Pinpoint the cell where the given text exists, returning its (X, Y) midpoint coordinate. 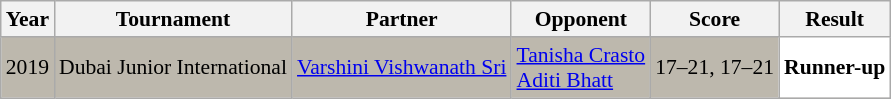
Partner (402, 19)
Tournament (173, 19)
Tanisha Crasto Aditi Bhatt (580, 68)
Result (834, 19)
Score (714, 19)
Year (28, 19)
Runner-up (834, 68)
Dubai Junior International (173, 68)
Varshini Vishwanath Sri (402, 68)
2019 (28, 68)
17–21, 17–21 (714, 68)
Opponent (580, 19)
